Scan for the cell matching the given text and deliver its [x, y] coordinate at center. 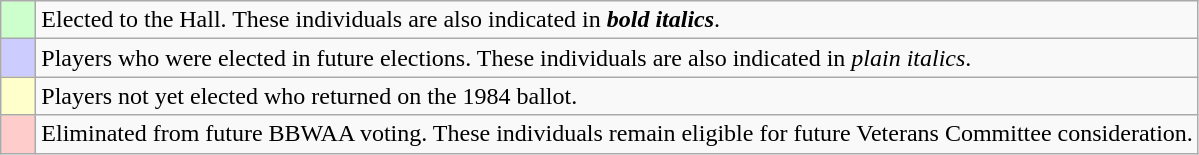
Players who were elected in future elections. These individuals are also indicated in plain italics. [618, 58]
Players not yet elected who returned on the 1984 ballot. [618, 96]
Eliminated from future BBWAA voting. These individuals remain eligible for future Veterans Committee consideration. [618, 134]
Elected to the Hall. These individuals are also indicated in bold italics. [618, 20]
